Output the (x, y) coordinate of the center of the cell containing the given text.  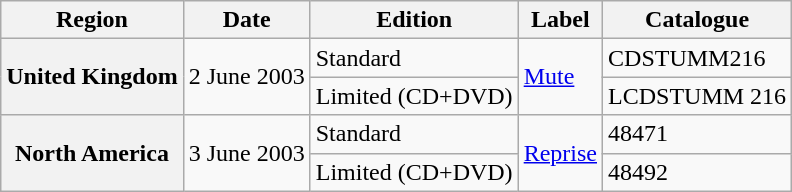
Label (560, 20)
Reprise (560, 153)
LCDSTUMM 216 (698, 96)
3 June 2003 (246, 153)
48492 (698, 172)
North America (92, 153)
CDSTUMM216 (698, 58)
48471 (698, 134)
Mute (560, 77)
Catalogue (698, 20)
Date (246, 20)
Region (92, 20)
Edition (414, 20)
United Kingdom (92, 77)
2 June 2003 (246, 77)
